Output the [x, y] coordinate of the center of the cell containing the given text.  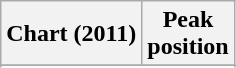
Peakposition [188, 34]
Chart (2011) [72, 34]
